Identify which cell holds the provided text, then report its (x, y) central coordinate. 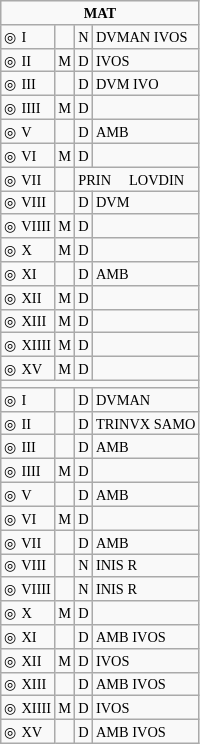
MAT (100, 12)
PRIN LOVDIN (137, 178)
TRINVX SAMO (146, 423)
DVMAN IVOS (146, 36)
DVM IVO (146, 84)
DVM (146, 202)
DVMAN (146, 399)
